Scan for the cell matching the given text and deliver its (X, Y) coordinate at center. 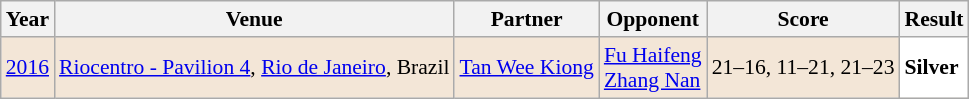
2016 (28, 68)
Riocentro - Pavilion 4, Rio de Janeiro, Brazil (254, 68)
Silver (934, 68)
Score (804, 19)
21–16, 11–21, 21–23 (804, 68)
Venue (254, 19)
Opponent (653, 19)
Result (934, 19)
Tan Wee Kiong (526, 68)
Partner (526, 19)
Fu Haifeng Zhang Nan (653, 68)
Year (28, 19)
